Identify which cell holds the provided text, then report its (X, Y) central coordinate. 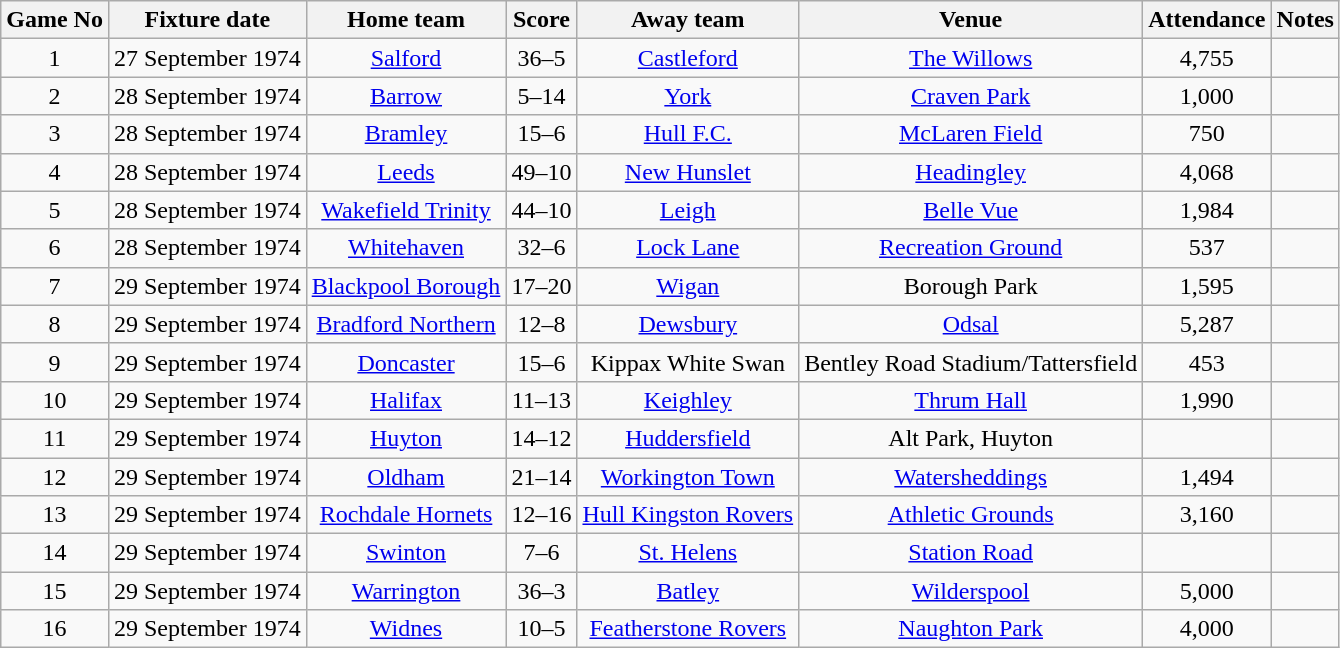
Watersheddings (971, 477)
Bradford Northern (406, 324)
4,068 (1207, 172)
Huyton (406, 438)
15 (55, 591)
Away team (688, 20)
4 (55, 172)
49–10 (542, 172)
York (688, 96)
Thrum Hall (971, 400)
537 (1207, 248)
10–5 (542, 629)
Leeds (406, 172)
5–14 (542, 96)
Bramley (406, 134)
16 (55, 629)
Keighley (688, 400)
McLaren Field (971, 134)
12–16 (542, 515)
5,000 (1207, 591)
1,494 (1207, 477)
Widnes (406, 629)
3,160 (1207, 515)
Fixture date (207, 20)
1,000 (1207, 96)
12 (55, 477)
Warrington (406, 591)
44–10 (542, 210)
Barrow (406, 96)
12–8 (542, 324)
Athletic Grounds (971, 515)
Batley (688, 591)
Oldham (406, 477)
4,755 (1207, 58)
Kippax White Swan (688, 362)
St. Helens (688, 553)
Workington Town (688, 477)
Odsal (971, 324)
Leigh (688, 210)
4,000 (1207, 629)
Recreation Ground (971, 248)
3 (55, 134)
5 (55, 210)
Borough Park (971, 286)
1,595 (1207, 286)
Rochdale Hornets (406, 515)
New Hunslet (688, 172)
Blackpool Borough (406, 286)
36–5 (542, 58)
Whitehaven (406, 248)
Belle Vue (971, 210)
7–6 (542, 553)
7 (55, 286)
21–14 (542, 477)
27 September 1974 (207, 58)
Wakefield Trinity (406, 210)
1 (55, 58)
Headingley (971, 172)
Dewsbury (688, 324)
Station Road (971, 553)
Wigan (688, 286)
Lock Lane (688, 248)
Naughton Park (971, 629)
Halifax (406, 400)
1,990 (1207, 400)
Home team (406, 20)
9 (55, 362)
Notes (1305, 20)
14 (55, 553)
32–6 (542, 248)
10 (55, 400)
Wilderspool (971, 591)
Featherstone Rovers (688, 629)
Doncaster (406, 362)
Hull F.C. (688, 134)
Bentley Road Stadium/Tattersfield (971, 362)
Score (542, 20)
Game No (55, 20)
Hull Kingston Rovers (688, 515)
1,984 (1207, 210)
Attendance (1207, 20)
36–3 (542, 591)
5,287 (1207, 324)
6 (55, 248)
17–20 (542, 286)
453 (1207, 362)
750 (1207, 134)
Alt Park, Huyton (971, 438)
14–12 (542, 438)
11–13 (542, 400)
Venue (971, 20)
Salford (406, 58)
8 (55, 324)
11 (55, 438)
13 (55, 515)
2 (55, 96)
Castleford (688, 58)
The Willows (971, 58)
Huddersfield (688, 438)
Swinton (406, 553)
Craven Park (971, 96)
